Extract the [x, y] coordinate from the center of the cell holding the provided text.  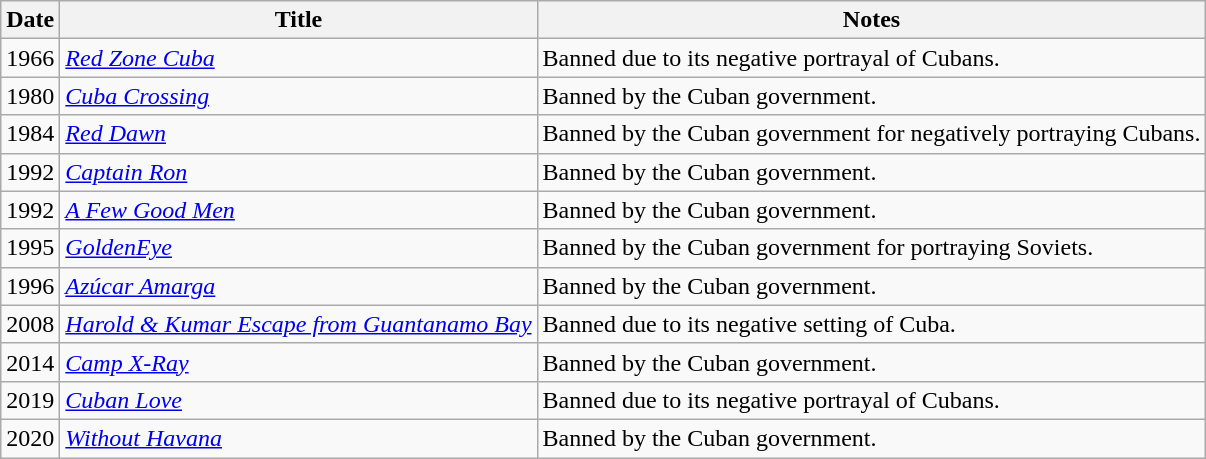
Red Dawn [298, 134]
2014 [30, 362]
Azúcar Amarga [298, 286]
Camp X-Ray [298, 362]
2008 [30, 324]
1984 [30, 134]
1980 [30, 96]
Red Zone Cuba [298, 58]
Captain Ron [298, 172]
Without Havana [298, 438]
Notes [872, 20]
Harold & Kumar Escape from Guantanamo Bay [298, 324]
Title [298, 20]
2019 [30, 400]
Banned by the Cuban government for portraying Soviets. [872, 248]
Banned due to its negative setting of Cuba. [872, 324]
1966 [30, 58]
A Few Good Men [298, 210]
GoldenEye [298, 248]
2020 [30, 438]
Banned by the Cuban government for negatively portraying Cubans. [872, 134]
1996 [30, 286]
1995 [30, 248]
Date [30, 20]
Cuba Crossing [298, 96]
Cuban Love [298, 400]
